Extract the (X, Y) coordinate from the center of the cell holding the provided text.  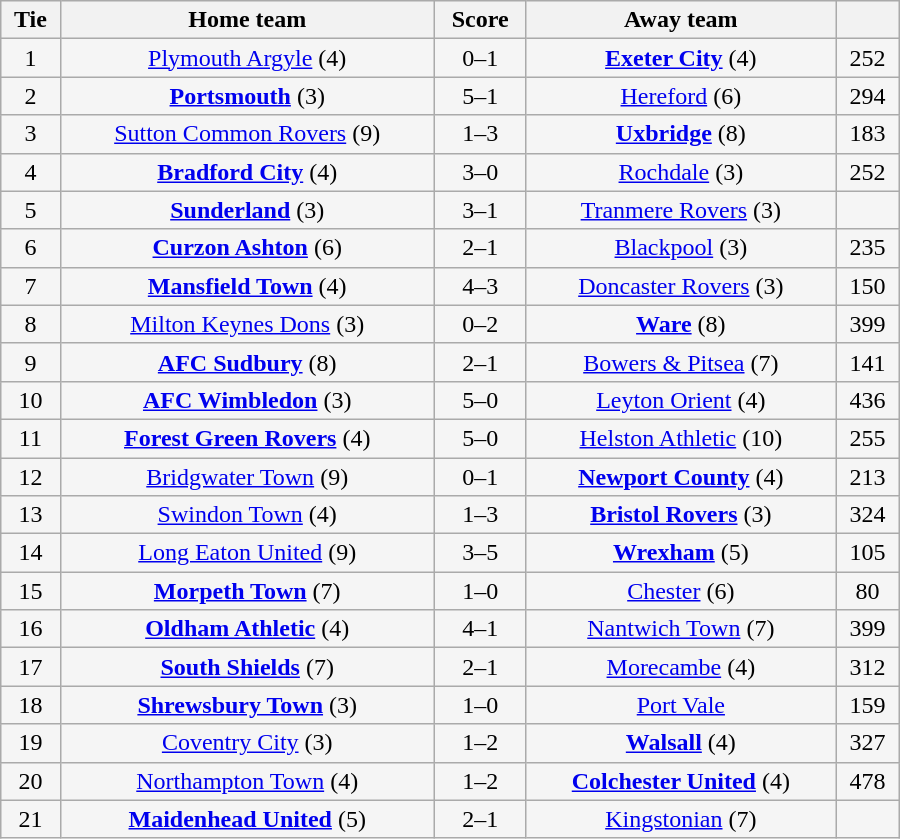
Sutton Common Rovers (9) (247, 134)
324 (868, 515)
213 (868, 477)
17 (30, 667)
4 (30, 172)
Shrewsbury Town (3) (247, 705)
Curzon Ashton (6) (247, 248)
Sunderland (3) (247, 210)
Northampton Town (4) (247, 781)
Walsall (4) (681, 743)
Doncaster Rovers (3) (681, 286)
7 (30, 286)
Bristol Rovers (3) (681, 515)
436 (868, 400)
Uxbridge (8) (681, 134)
235 (868, 248)
3–1 (480, 210)
Colchester United (4) (681, 781)
327 (868, 743)
13 (30, 515)
5–1 (480, 96)
Forest Green Rovers (4) (247, 438)
Bowers & Pitsea (7) (681, 362)
6 (30, 248)
Oldham Athletic (4) (247, 629)
12 (30, 477)
21 (30, 819)
Leyton Orient (4) (681, 400)
Rochdale (3) (681, 172)
18 (30, 705)
3–5 (480, 553)
Newport County (4) (681, 477)
4–3 (480, 286)
105 (868, 553)
Swindon Town (4) (247, 515)
294 (868, 96)
Bradford City (4) (247, 172)
Port Vale (681, 705)
Portsmouth (3) (247, 96)
Tie (30, 20)
Morpeth Town (7) (247, 591)
14 (30, 553)
Milton Keynes Dons (3) (247, 324)
80 (868, 591)
8 (30, 324)
2 (30, 96)
Away team (681, 20)
Helston Athletic (10) (681, 438)
Mansfield Town (4) (247, 286)
19 (30, 743)
9 (30, 362)
1 (30, 58)
20 (30, 781)
4–1 (480, 629)
16 (30, 629)
Kingstonian (7) (681, 819)
3 (30, 134)
Bridgwater Town (9) (247, 477)
Hereford (6) (681, 96)
Wrexham (5) (681, 553)
AFC Sudbury (8) (247, 362)
South Shields (7) (247, 667)
Maidenhead United (5) (247, 819)
10 (30, 400)
150 (868, 286)
Home team (247, 20)
Chester (6) (681, 591)
0–2 (480, 324)
Morecambe (4) (681, 667)
Ware (8) (681, 324)
183 (868, 134)
Blackpool (3) (681, 248)
Tranmere Rovers (3) (681, 210)
Score (480, 20)
255 (868, 438)
Exeter City (4) (681, 58)
478 (868, 781)
5 (30, 210)
159 (868, 705)
Long Eaton United (9) (247, 553)
Nantwich Town (7) (681, 629)
312 (868, 667)
Coventry City (3) (247, 743)
11 (30, 438)
3–0 (480, 172)
141 (868, 362)
AFC Wimbledon (3) (247, 400)
15 (30, 591)
Plymouth Argyle (4) (247, 58)
